Scan for the cell matching the given text and deliver its (x, y) coordinate at center. 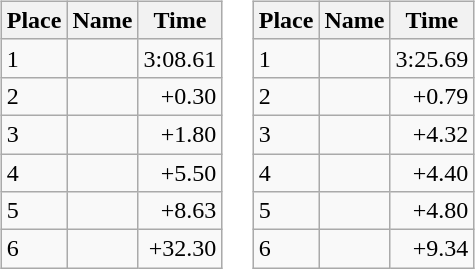
3:25.69 (432, 58)
+4.32 (432, 134)
+32.30 (180, 249)
+0.30 (180, 96)
3:08.61 (180, 58)
+4.40 (432, 173)
+0.79 (432, 96)
+1.80 (180, 134)
+8.63 (180, 211)
+4.80 (432, 211)
+9.34 (432, 249)
+5.50 (180, 173)
